Pinpoint the cell where the given text exists, returning its (X, Y) midpoint coordinate. 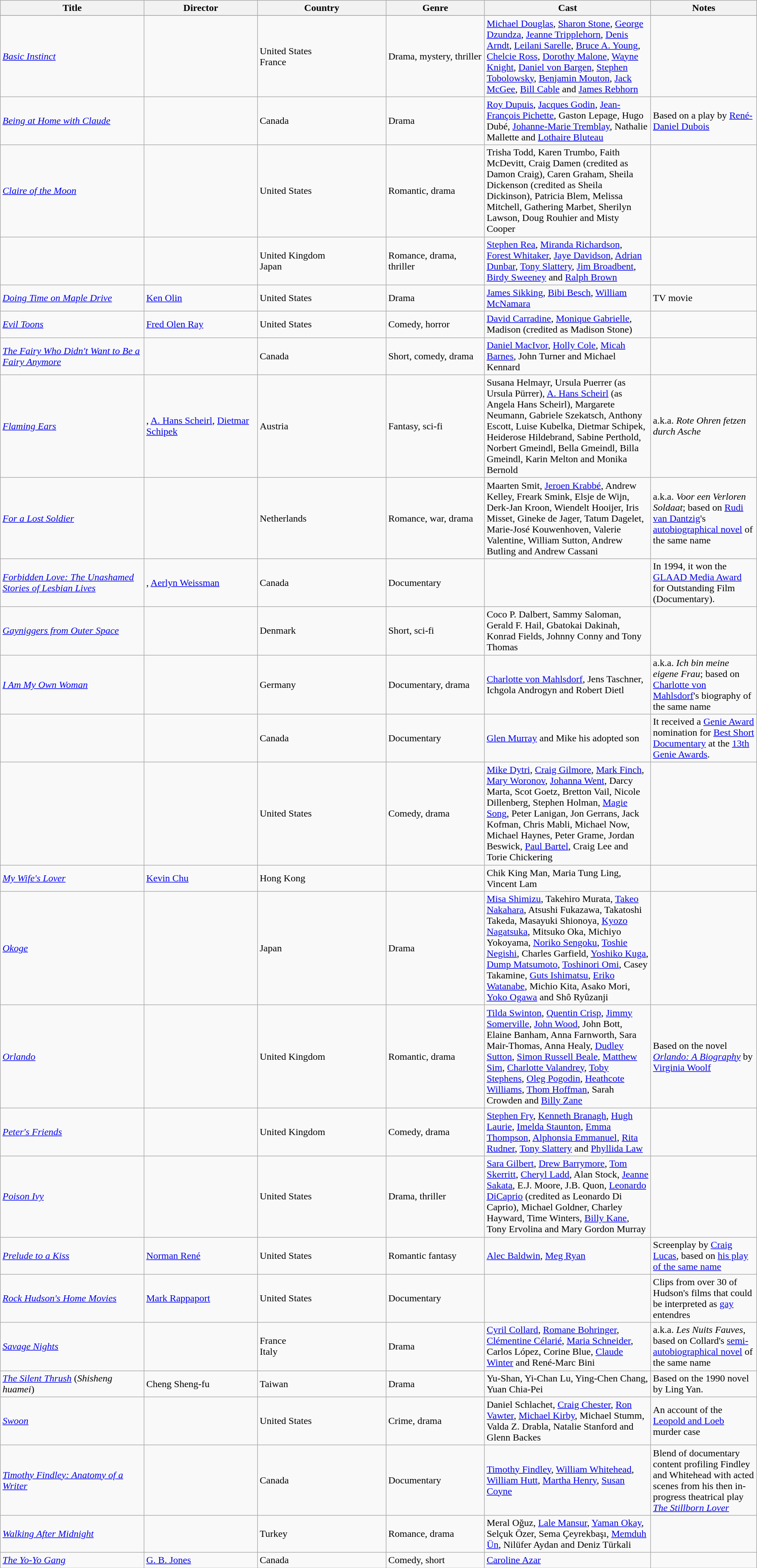
Savage Nights (72, 1347)
An account of the Leopold and Loeb murder case (704, 1421)
a.k.a. Rote Ohren fetzen durch Asche (704, 426)
Genre (435, 8)
Charlotte von Mahlsdorf, Jens Taschner, Ichgola Androgyn and Robert Dietl (568, 684)
Stephen Fry, Kenneth Branagh, Hugh Laurie, Imelda Staunton, Emma Thompson, Alphonsia Emmanuel, Rita Rudner, Tony Slattery and Phyllida Law (568, 1132)
Denmark (322, 630)
Germany (322, 684)
Walking After Midnight (72, 1534)
The Yo-Yo Gang (72, 1560)
Cheng Sheng-fu (201, 1384)
The Fairy Who Didn't Want to Be a Fairy Anymore (72, 356)
Fantasy, sci-fi (435, 426)
Evil Toons (72, 325)
a.k.a. Les Nuits Fauves, based on Collard's semi-autobiographical novel of the same name (704, 1347)
Netherlands (322, 518)
Drama, thriller (435, 1197)
Romantic fantasy (435, 1256)
Chik King Man, Maria Tung Ling, Vincent Lam (568, 878)
Poison Ivy (72, 1197)
, Aerlyn Weissman (201, 583)
FranceItaly (322, 1347)
Stephen Rea, Miranda Richardson, Forest Whitaker, Jaye Davidson, Adrian Dunbar, Tony Slattery, Jim Broadbent, Birdy Sweeney and Ralph Brown (568, 261)
Romance, drama, thriller (435, 261)
Rock Hudson's Home Movies (72, 1298)
Screenplay by Craig Lucas, based on his play of the same name (704, 1256)
Okoge (72, 948)
I Am My Own Woman (72, 684)
Cyril Collard, Romane Bohringer, Clémentine Célarié, Maria Schneider, Carlos López, Corine Blue, Claude Winter and René-Marc Bini (568, 1347)
Ken Olin (201, 298)
Romance, war, drama (435, 518)
Based on the 1990 novel by Ling Yan. (704, 1384)
Daniel MacIvor, Holly Cole, Micah Barnes, John Turner and Michael Kennard (568, 356)
Notes (704, 8)
Gayniggers from Outer Space (72, 630)
Japan (322, 948)
Timothy Findley: Anatomy of a Writer (72, 1480)
Blend of documentary content profiling Findley and Whitehead with acted scenes from his then in-progress theatrical play The Stillborn Lover (704, 1480)
Crime, drama (435, 1421)
Basic Instinct (72, 56)
Swoon (72, 1421)
Based on a play by René-Daniel Dubois (704, 121)
It received a Genie Award nomination for Best Short Documentary at the 13th Genie Awards. (704, 738)
Taiwan (322, 1384)
Timothy Findley, William Whitehead, William Hutt, Martha Henry, Susan Coyne (568, 1480)
Glen Murray and Mike his adopted son (568, 738)
Director (201, 8)
Mark Rappaport (201, 1298)
The Silent Thrush (Shisheng huamei) (72, 1384)
Clips from over 30 of Hudson's films that could be interpreted as gay entendres (704, 1298)
Short, sci-fi (435, 630)
David Carradine, Monique Gabrielle, Madison (credited as Madison Stone) (568, 325)
My Wife's Lover (72, 878)
Coco P. Dalbert, Sammy Saloman, Gerald F. Hail, Gbatokai Dakinah, Konrad Fields, Johnny Conny and Tony Thomas (568, 630)
Title (72, 8)
United KingdomJapan (322, 261)
Meral Oğuz, Lale Mansur, Yaman Okay, Selçuk Özer, Sema Çeyrekbaşı, Memduh Ün, Nilüfer Aydan and Deniz Türkali (568, 1534)
James Sikking, Bibi Besch, William McNamara (568, 298)
a.k.a. Ich bin meine eigene Frau; based on Charlotte von Mahlsdorf's biography of the same name (704, 684)
Orlando (72, 1057)
Prelude to a Kiss (72, 1256)
Romance, drama (435, 1534)
Doing Time on Maple Drive (72, 298)
United StatesFrance (322, 56)
Fred Olen Ray (201, 325)
Norman René (201, 1256)
Drama, mystery, thriller (435, 56)
For a Lost Soldier (72, 518)
Kevin Chu (201, 878)
Being at Home with Claude (72, 121)
Hong Kong (322, 878)
Claire of the Moon (72, 191)
Peter's Friends (72, 1132)
Country (322, 8)
TV movie (704, 298)
Comedy, horror (435, 325)
Alec Baldwin, Meg Ryan (568, 1256)
Yu-Shan, Yi-Chan Lu, Ying-Chen Chang, Yuan Chia-Pei (568, 1384)
G. B. Jones (201, 1560)
Forbidden Love: The Unashamed Stories of Lesbian Lives (72, 583)
Short, comedy, drama (435, 356)
, A. Hans Scheirl, Dietmar Schipek (201, 426)
Cast (568, 8)
In 1994, it won the GLAAD Media Award for Outstanding Film (Documentary). (704, 583)
Turkey (322, 1534)
Based on the novel Orlando: A Biography by Virginia Woolf (704, 1057)
a.k.a. Voor een Verloren Soldaat; based on Rudi van Dantzig's autobiographical novel of the same name (704, 518)
Documentary, drama (435, 684)
Comedy, short (435, 1560)
Austria (322, 426)
Flaming Ears (72, 426)
Daniel Schlachet, Craig Chester, Ron Vawter, Michael Kirby, Michael Stumm, Valda Z. Drabla, Natalie Stanford and Glenn Backes (568, 1421)
Caroline Azar (568, 1560)
Roy Dupuis, Jacques Godin, Jean-François Pichette, Gaston Lepage, Hugo Dubé, Johanne-Marie Tremblay, Nathalie Mallette and Lothaire Bluteau (568, 121)
